Identify which cell holds the provided text, then report its (x, y) central coordinate. 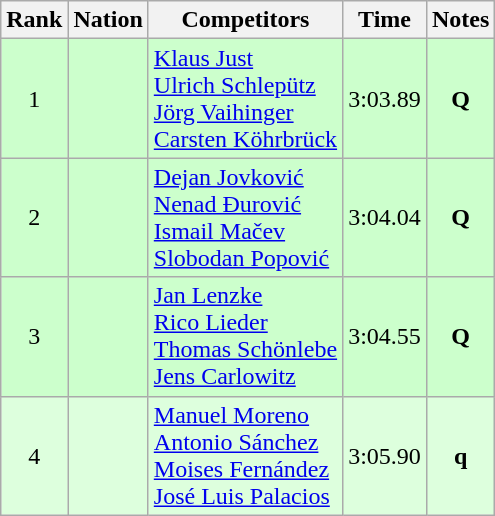
2 (34, 218)
3:03.89 (385, 98)
Dejan JovkovićNenad ĐurovićIsmail MačevSlobodan Popović (245, 218)
4 (34, 456)
Rank (34, 20)
Jan LenzkeRico LiederThomas SchönlebeJens Carlowitz (245, 336)
3:05.90 (385, 456)
q (460, 456)
Notes (460, 20)
3:04.04 (385, 218)
Time (385, 20)
Manuel MorenoAntonio SánchezMoises FernándezJosé Luis Palacios (245, 456)
3:04.55 (385, 336)
1 (34, 98)
Competitors (245, 20)
Klaus JustUlrich SchlepützJörg VaihingerCarsten Köhrbrück (245, 98)
3 (34, 336)
Nation (108, 20)
